Detect which cell encompasses the target text, then output its [x, y] center coordinate. 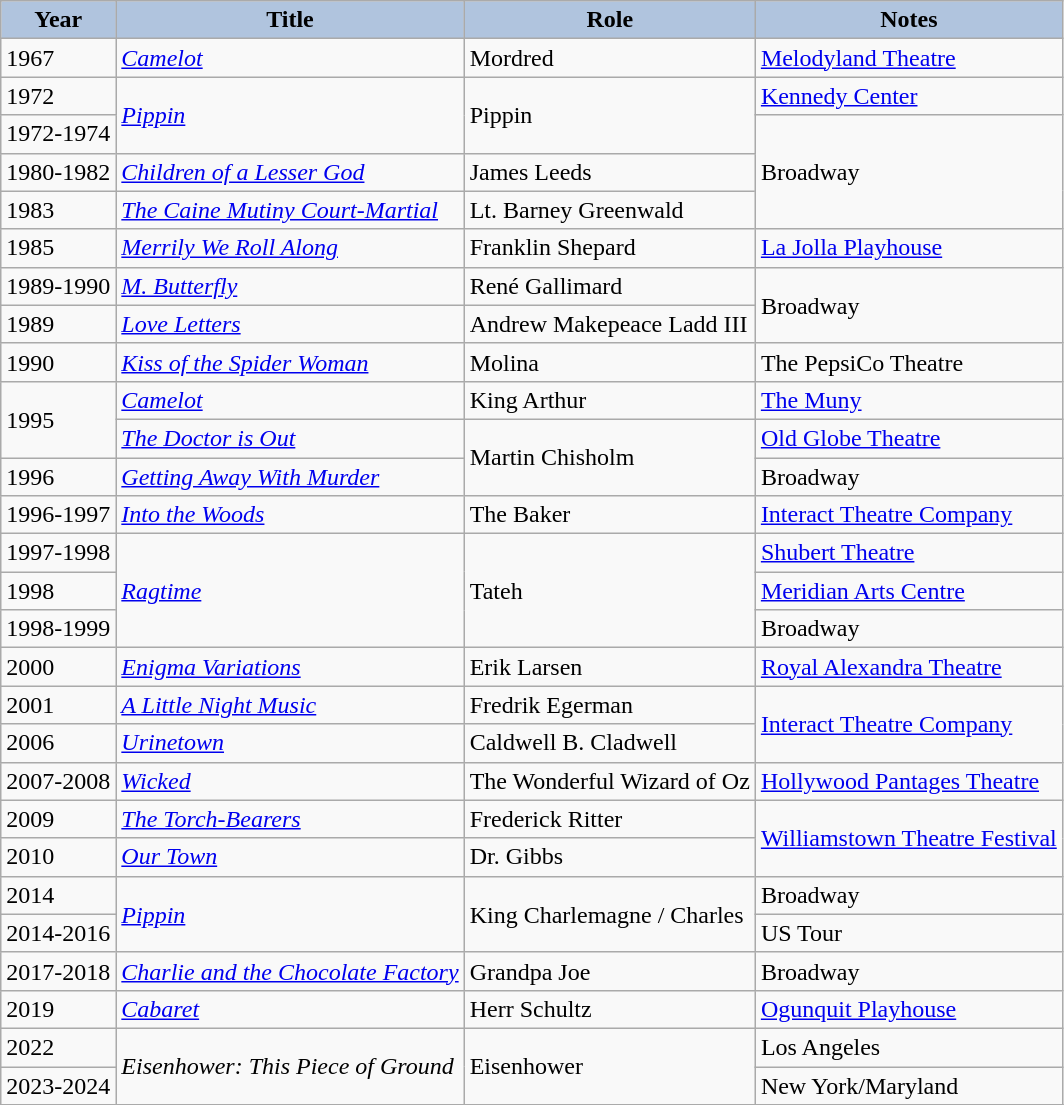
Merrily We Roll Along [290, 248]
1989 [58, 324]
2023-2024 [58, 1085]
Children of a Lesser God [290, 172]
2007-2008 [58, 781]
Charlie and the Chocolate Factory [290, 971]
1997-1998 [58, 553]
1998 [58, 591]
Martin Chisholm [610, 457]
La Jolla Playhouse [908, 248]
2001 [58, 705]
Williamstown Theatre Festival [908, 838]
1995 [58, 419]
The Caine Mutiny Court-Martial [290, 210]
Grandpa Joe [610, 971]
Old Globe Theatre [908, 438]
Herr Schultz [610, 1009]
The Torch-Bearers [290, 819]
The Muny [908, 400]
Royal Alexandra Theatre [908, 667]
1983 [58, 210]
M. Butterfly [290, 286]
Mordred [610, 58]
1972 [58, 96]
Eisenhower: This Piece of Ground [290, 1066]
1985 [58, 248]
Into the Woods [290, 515]
1980-1982 [58, 172]
Lt. Barney Greenwald [610, 210]
2009 [58, 819]
Melodyland Theatre [908, 58]
Cabaret [290, 1009]
Love Letters [290, 324]
Eisenhower [610, 1066]
Molina [610, 362]
Title [290, 20]
2010 [58, 857]
1996-1997 [58, 515]
US Tour [908, 933]
2017-2018 [58, 971]
2000 [58, 667]
2006 [58, 743]
1989-1990 [58, 286]
Andrew Makepeace Ladd III [610, 324]
Getting Away With Murder [290, 477]
The PepsiCo Theatre [908, 362]
1967 [58, 58]
Kiss of the Spider Woman [290, 362]
1972-1974 [58, 134]
Erik Larsen [610, 667]
Tateh [610, 591]
The Doctor is Out [290, 438]
Hollywood Pantages Theatre [908, 781]
2014-2016 [58, 933]
Our Town [290, 857]
Wicked [290, 781]
Frederick Ritter [610, 819]
1990 [58, 362]
Meridian Arts Centre [908, 591]
Year [58, 20]
Role [610, 20]
New York/Maryland [908, 1085]
Notes [908, 20]
Kennedy Center [908, 96]
Urinetown [290, 743]
The Baker [610, 515]
Fredrik Egerman [610, 705]
Shubert Theatre [908, 553]
The Wonderful Wizard of Oz [610, 781]
King Arthur [610, 400]
Ragtime [290, 591]
Los Angeles [908, 1047]
James Leeds [610, 172]
1996 [58, 477]
René Gallimard [610, 286]
1998-1999 [58, 629]
Ogunquit Playhouse [908, 1009]
Franklin Shepard [610, 248]
A Little Night Music [290, 705]
2022 [58, 1047]
Dr. Gibbs [610, 857]
2014 [58, 895]
Caldwell B. Cladwell [610, 743]
King Charlemagne / Charles [610, 914]
2019 [58, 1009]
Enigma Variations [290, 667]
